Return [X, Y] of the center of cell containing provided text 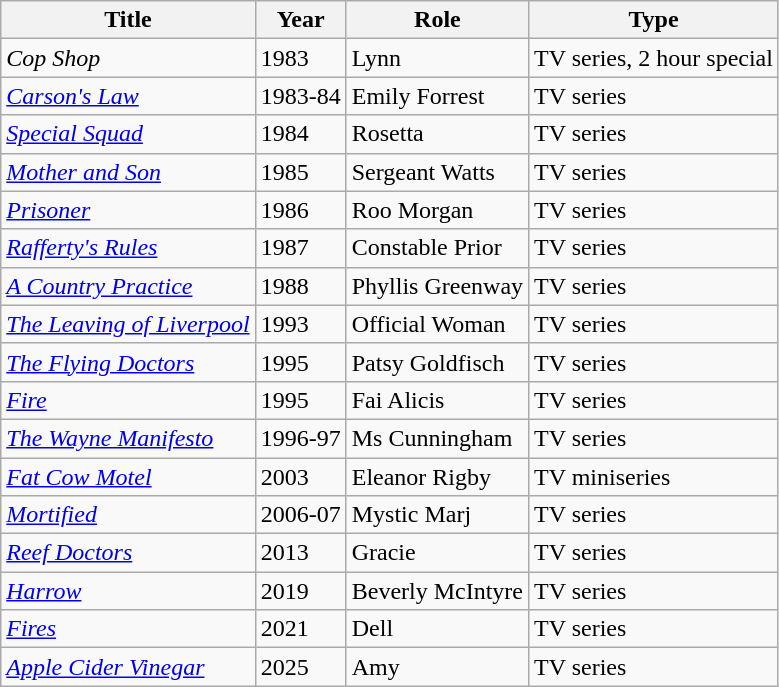
Reef Doctors [128, 553]
2021 [300, 629]
Amy [437, 667]
1985 [300, 172]
Fires [128, 629]
1993 [300, 324]
Apple Cider Vinegar [128, 667]
TV miniseries [654, 477]
1996-97 [300, 438]
Lynn [437, 58]
Prisoner [128, 210]
Role [437, 20]
Mystic Marj [437, 515]
2006-07 [300, 515]
Fat Cow Motel [128, 477]
Sergeant Watts [437, 172]
1988 [300, 286]
Ms Cunningham [437, 438]
1987 [300, 248]
1983-84 [300, 96]
1984 [300, 134]
Special Squad [128, 134]
1986 [300, 210]
2019 [300, 591]
Year [300, 20]
Fire [128, 400]
Type [654, 20]
Constable Prior [437, 248]
The Leaving of Liverpool [128, 324]
Gracie [437, 553]
Beverly McIntyre [437, 591]
Carson's Law [128, 96]
2013 [300, 553]
Roo Morgan [437, 210]
Phyllis Greenway [437, 286]
The Wayne Manifesto [128, 438]
Fai Alicis [437, 400]
Rosetta [437, 134]
Patsy Goldfisch [437, 362]
Mortified [128, 515]
Rafferty's Rules [128, 248]
Title [128, 20]
Emily Forrest [437, 96]
Mother and Son [128, 172]
Harrow [128, 591]
Dell [437, 629]
Cop Shop [128, 58]
1983 [300, 58]
2025 [300, 667]
Eleanor Rigby [437, 477]
A Country Practice [128, 286]
Official Woman [437, 324]
The Flying Doctors [128, 362]
2003 [300, 477]
TV series, 2 hour special [654, 58]
